For the text-containing cell, return its midpoint in [x, y] coordinate format. 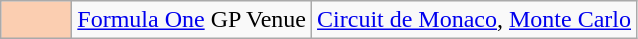
Formula One GP Venue [192, 20]
Circuit de Monaco, Monte Carlo [474, 20]
